For the text-containing cell, return its midpoint in [X, Y] coordinate format. 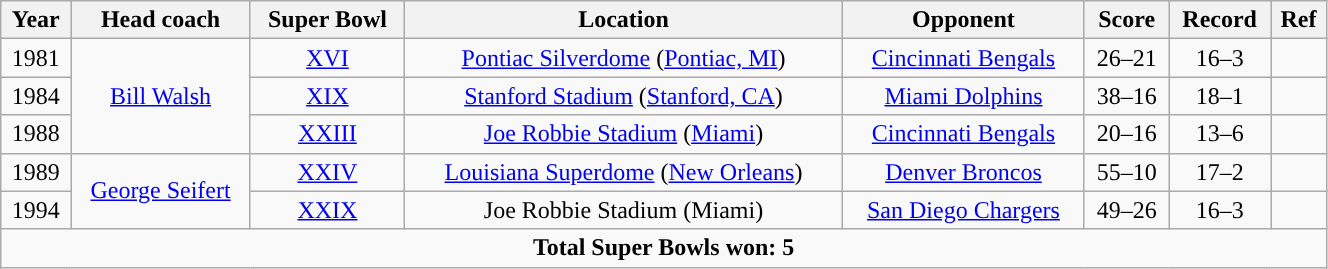
Denver Broncos [963, 172]
17–2 [1220, 172]
Super Bowl [327, 20]
Ref [1299, 20]
XVI [327, 58]
Year [36, 20]
Pontiac Silverdome (Pontiac, MI) [624, 58]
Head coach [160, 20]
Record [1220, 20]
49–26 [1126, 210]
1984 [36, 96]
1988 [36, 134]
XXIII [327, 134]
Miami Dolphins [963, 96]
Stanford Stadium (Stanford, CA) [624, 96]
XXIV [327, 172]
1989 [36, 172]
18–1 [1220, 96]
George Seifert [160, 191]
13–6 [1220, 134]
Bill Walsh [160, 96]
26–21 [1126, 58]
1994 [36, 210]
55–10 [1126, 172]
20–16 [1126, 134]
38–16 [1126, 96]
XIX [327, 96]
Total Super Bowls won: 5 [664, 248]
XXIX [327, 210]
1981 [36, 58]
Opponent [963, 20]
Location [624, 20]
Score [1126, 20]
San Diego Chargers [963, 210]
Louisiana Superdome (New Orleans) [624, 172]
